Identify which cell holds the provided text, then report its (X, Y) central coordinate. 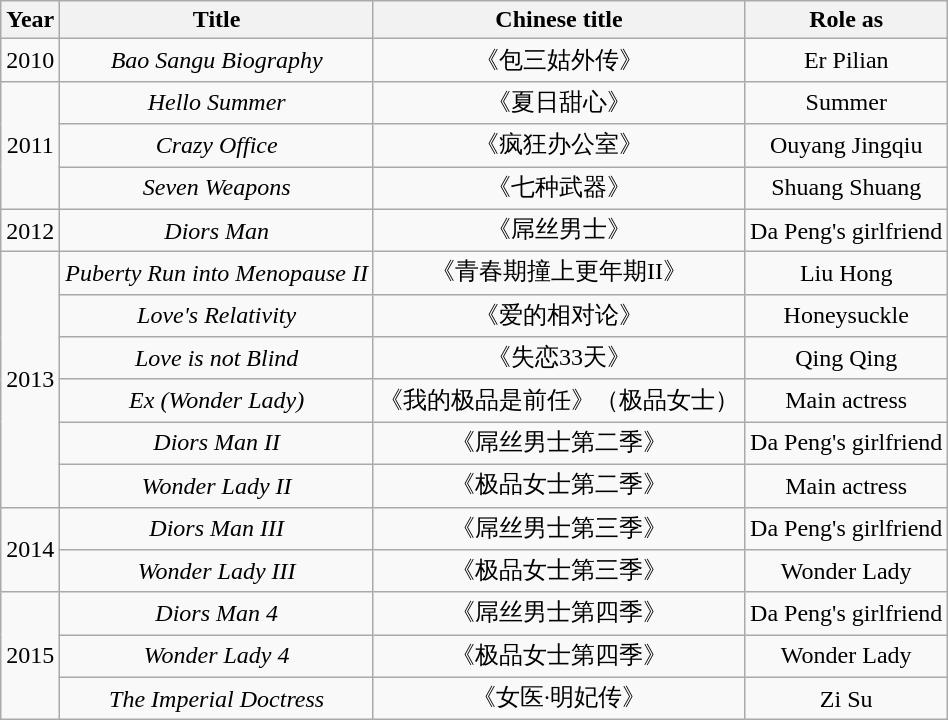
《极品女士第二季》 (558, 486)
Bao Sangu Biography (217, 60)
Honeysuckle (846, 316)
Crazy Office (217, 146)
Liu Hong (846, 274)
《我的极品是前任》（极品女士） (558, 400)
《女医·明妃传》 (558, 698)
2012 (30, 230)
Qing Qing (846, 358)
Love's Relativity (217, 316)
《爱的相对论》 (558, 316)
《夏日甜心》 (558, 102)
Love is not Blind (217, 358)
Seven Weapons (217, 188)
《屌丝男士第三季》 (558, 528)
《疯狂办公室》 (558, 146)
2013 (30, 380)
Wonder Lady 4 (217, 656)
Wonder Lady III (217, 572)
《极品女士第三季》 (558, 572)
《七种武器》 (558, 188)
《屌丝男士第二季》 (558, 444)
《极品女士第四季》 (558, 656)
Role as (846, 20)
Diors Man (217, 230)
2010 (30, 60)
Summer (846, 102)
Shuang Shuang (846, 188)
Ex (Wonder Lady) (217, 400)
Zi Su (846, 698)
《青春期撞上更年期II》 (558, 274)
2015 (30, 656)
《失恋33天》 (558, 358)
Diors Man III (217, 528)
Diors Man II (217, 444)
2014 (30, 550)
《屌丝男士第四季》 (558, 614)
2011 (30, 145)
《屌丝男士》 (558, 230)
Title (217, 20)
Diors Man 4 (217, 614)
Hello Summer (217, 102)
Er Pilian (846, 60)
The Imperial Doctress (217, 698)
Puberty Run into Menopause II (217, 274)
Year (30, 20)
Chinese title (558, 20)
Wonder Lady II (217, 486)
Ouyang Jingqiu (846, 146)
《包三姑外传》 (558, 60)
